Identify which cell holds the provided text, then report its [x, y] central coordinate. 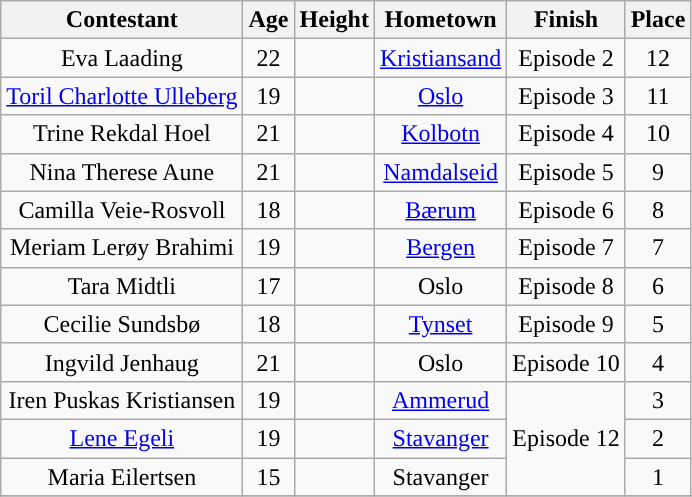
11 [658, 96]
7 [658, 248]
8 [658, 210]
Maria Eilertsen [122, 477]
Lene Egeli [122, 438]
Toril Charlotte Ulleberg [122, 96]
17 [268, 286]
Contestant [122, 20]
Kristiansand [440, 58]
22 [268, 58]
Nina Therese Aune [122, 172]
Finish [566, 20]
Kolbotn [440, 134]
9 [658, 172]
Ingvild Jenhaug [122, 362]
Episode 9 [566, 324]
Episode 6 [566, 210]
Episode 8 [566, 286]
2 [658, 438]
Eva Laading [122, 58]
Episode 4 [566, 134]
Tara Midtli [122, 286]
Place [658, 20]
Hometown [440, 20]
Age [268, 20]
12 [658, 58]
6 [658, 286]
Episode 12 [566, 438]
Episode 10 [566, 362]
Tynset [440, 324]
5 [658, 324]
15 [268, 477]
Iren Puskas Kristiansen [122, 400]
Cecilie Sundsbø [122, 324]
4 [658, 362]
3 [658, 400]
Namdalseid [440, 172]
Episode 7 [566, 248]
Ammerud [440, 400]
Episode 5 [566, 172]
Bærum [440, 210]
Meriam Lerøy Brahimi [122, 248]
Camilla Veie-Rosvoll [122, 210]
10 [658, 134]
Bergen [440, 248]
1 [658, 477]
Episode 3 [566, 96]
Trine Rekdal Hoel [122, 134]
Episode 2 [566, 58]
Height [334, 20]
